Determine the (x, y) coordinate at the center of the cell enclosing the given text.  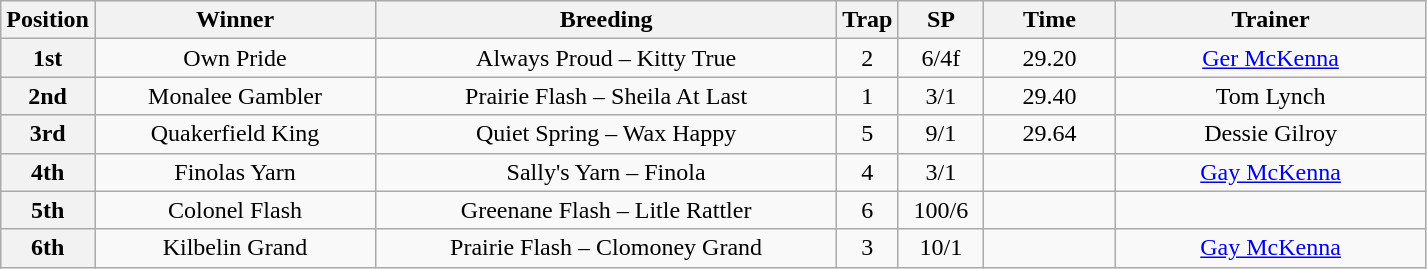
Breeding (606, 20)
Trainer (1270, 20)
10/1 (941, 248)
4 (868, 172)
29.20 (1050, 58)
Quakerfield King (234, 134)
Winner (234, 20)
6th (48, 248)
Colonel Flash (234, 210)
1st (48, 58)
3 (868, 248)
6/4f (941, 58)
Greenane Flash – Litle Rattler (606, 210)
2 (868, 58)
9/1 (941, 134)
Trap (868, 20)
Monalee Gambler (234, 96)
Kilbelin Grand (234, 248)
Time (1050, 20)
Finolas Yarn (234, 172)
29.64 (1050, 134)
3rd (48, 134)
Prairie Flash – Sheila At Last (606, 96)
Always Proud – Kitty True (606, 58)
1 (868, 96)
Own Pride (234, 58)
2nd (48, 96)
Tom Lynch (1270, 96)
Ger McKenna (1270, 58)
100/6 (941, 210)
SP (941, 20)
Sally's Yarn – Finola (606, 172)
Prairie Flash – Clomoney Grand (606, 248)
Quiet Spring – Wax Happy (606, 134)
Dessie Gilroy (1270, 134)
5 (868, 134)
5th (48, 210)
Position (48, 20)
6 (868, 210)
4th (48, 172)
29.40 (1050, 96)
